Scan for the cell matching the given text and deliver its [X, Y] coordinate at center. 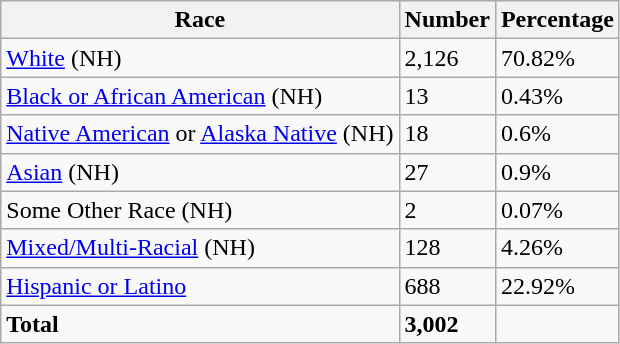
70.82% [557, 58]
Number [447, 20]
Black or African American (NH) [200, 96]
27 [447, 172]
Mixed/Multi-Racial (NH) [200, 248]
Total [200, 324]
18 [447, 134]
2 [447, 210]
Percentage [557, 20]
0.6% [557, 134]
688 [447, 286]
128 [447, 248]
Asian (NH) [200, 172]
0.9% [557, 172]
Some Other Race (NH) [200, 210]
White (NH) [200, 58]
Race [200, 20]
4.26% [557, 248]
13 [447, 96]
Native American or Alaska Native (NH) [200, 134]
Hispanic or Latino [200, 286]
3,002 [447, 324]
0.43% [557, 96]
0.07% [557, 210]
2,126 [447, 58]
22.92% [557, 286]
